Search for the cell housing the specified text and yield its [x, y] center coordinate. 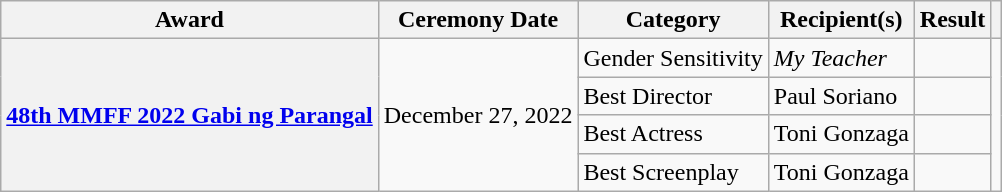
Paul Soriano [841, 96]
Ceremony Date [478, 20]
Recipient(s) [841, 20]
Category [673, 20]
Best Screenplay [673, 172]
48th MMFF 2022 Gabi ng Parangal [190, 115]
Best Actress [673, 134]
My Teacher [841, 58]
Best Director [673, 96]
Result [952, 20]
Gender Sensitivity [673, 58]
Award [190, 20]
December 27, 2022 [478, 115]
